Capture the cell that displays the provided text and extract its [X, Y] central coordinate. 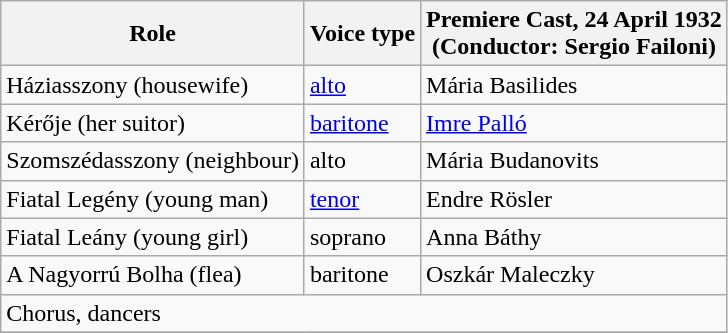
Chorus, dancers [364, 313]
Fiatal Leány (young girl) [153, 237]
Voice type [362, 34]
Kérője (her suitor) [153, 123]
Endre Rösler [574, 199]
Premiere Cast, 24 April 1932(Conductor: Sergio Failoni) [574, 34]
A Nagyorrú Bolha (flea) [153, 275]
Mária Basilides [574, 85]
tenor [362, 199]
Oszkár Maleczky [574, 275]
Fiatal Legény (young man) [153, 199]
Imre Palló [574, 123]
Role [153, 34]
Mária Budanovits [574, 161]
Háziasszony (housewife) [153, 85]
Anna Báthy [574, 237]
soprano [362, 237]
Szomszédasszony (neighbour) [153, 161]
